Output the (x, y) coordinate of the center of the cell containing the given text.  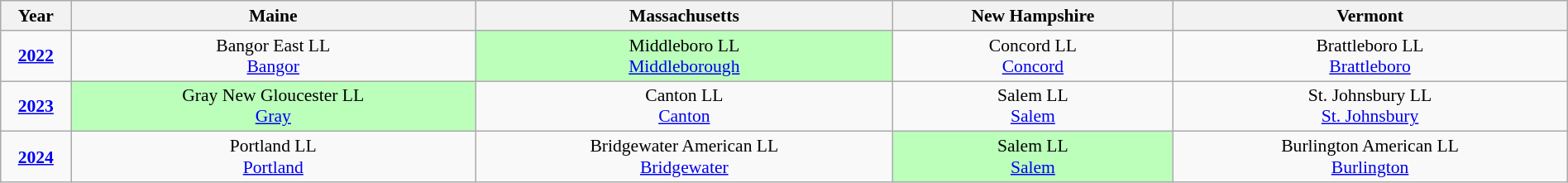
Burlington American LLBurlington (1370, 157)
2024 (36, 157)
Concord LLConcord (1033, 56)
Bridgewater American LLBridgewater (685, 157)
2022 (36, 56)
Middleboro LLMiddleborough (685, 56)
Vermont (1370, 16)
Portland LLPortland (273, 157)
Gray New Gloucester LLGray (273, 106)
2023 (36, 106)
Maine (273, 16)
New Hampshire (1033, 16)
Massachusetts (685, 16)
Canton LLCanton (685, 106)
Year (36, 16)
Brattleboro LLBrattleboro (1370, 56)
Bangor East LLBangor (273, 56)
St. Johnsbury LLSt. Johnsbury (1370, 106)
